Output the [X, Y] coordinate of the center of the cell containing the given text.  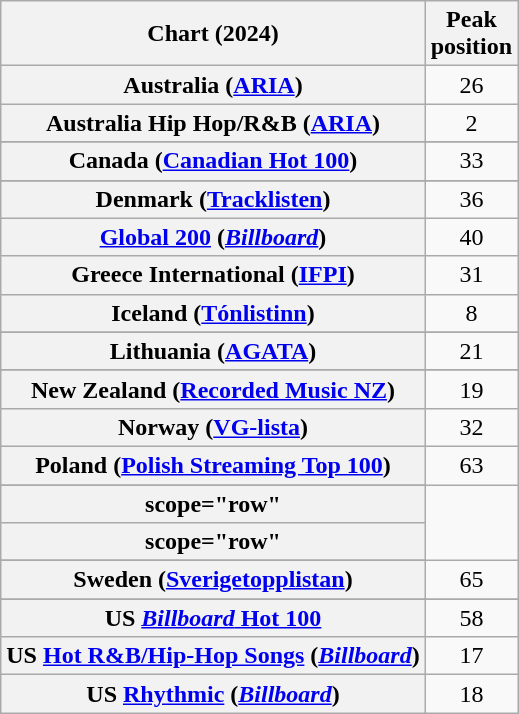
Denmark (Tracklisten) [213, 199]
18 [471, 694]
19 [471, 389]
Norway (VG-lista) [213, 427]
36 [471, 199]
40 [471, 237]
26 [471, 85]
17 [471, 656]
58 [471, 618]
32 [471, 427]
US Rhythmic (Billboard) [213, 694]
Australia Hip Hop/R&B (ARIA) [213, 123]
31 [471, 275]
US Billboard Hot 100 [213, 618]
US Hot R&B/Hip-Hop Songs (Billboard) [213, 656]
21 [471, 351]
65 [471, 580]
Chart (2024) [213, 34]
Australia (ARIA) [213, 85]
Lithuania (AGATA) [213, 351]
Greece International (IFPI) [213, 275]
Canada (Canadian Hot 100) [213, 161]
Peakposition [471, 34]
New Zealand (Recorded Music NZ) [213, 389]
33 [471, 161]
Global 200 (Billboard) [213, 237]
Iceland (Tónlistinn) [213, 313]
2 [471, 123]
8 [471, 313]
Poland (Polish Streaming Top 100) [213, 465]
63 [471, 465]
Sweden (Sverigetopplistan) [213, 580]
